Capture the cell that displays the provided text and extract its (x, y) central coordinate. 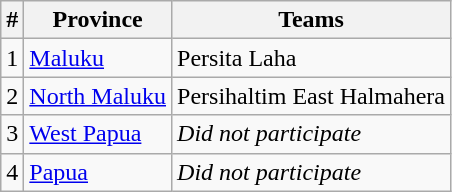
Maluku (98, 58)
4 (12, 172)
Papua (98, 172)
West Papua (98, 134)
Teams (312, 20)
Province (98, 20)
3 (12, 134)
North Maluku (98, 96)
2 (12, 96)
Persihaltim East Halmahera (312, 96)
# (12, 20)
1 (12, 58)
Persita Laha (312, 58)
